For the text-containing cell, return its midpoint in [X, Y] coordinate format. 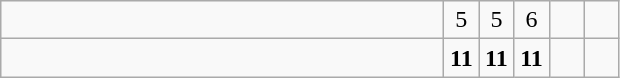
6 [532, 20]
